Find where the given text appears and provide that cell's center as [x, y] coordinate. 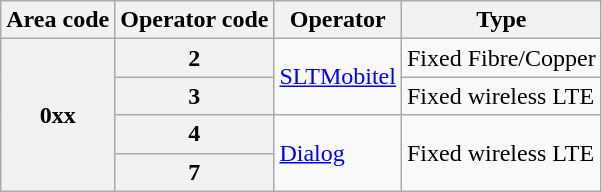
0xx [58, 115]
Operator code [194, 20]
SLTMobitel [338, 77]
Operator [338, 20]
3 [194, 96]
7 [194, 172]
Fixed Fibre/Copper [501, 58]
Type [501, 20]
Area code [58, 20]
Dialog [338, 153]
2 [194, 58]
4 [194, 134]
